Search for the cell housing the specified text and yield its (X, Y) center coordinate. 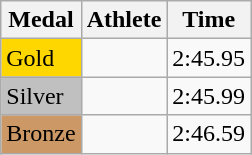
Time (209, 20)
Silver (41, 96)
2:45.95 (209, 58)
Bronze (41, 134)
2:46.59 (209, 134)
2:45.99 (209, 96)
Athlete (124, 20)
Medal (41, 20)
Gold (41, 58)
